Locate the cell with the specified text and output its (X, Y) center coordinate. 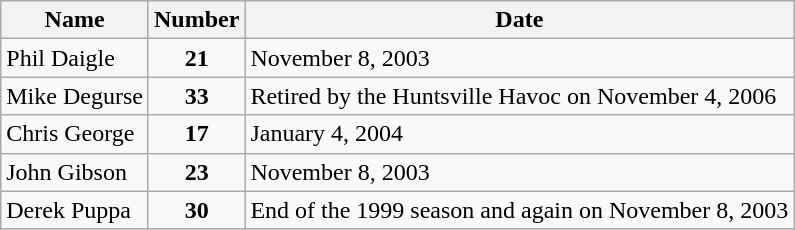
January 4, 2004 (520, 134)
30 (196, 210)
End of the 1999 season and again on November 8, 2003 (520, 210)
Date (520, 20)
Mike Degurse (75, 96)
Number (196, 20)
Retired by the Huntsville Havoc on November 4, 2006 (520, 96)
21 (196, 58)
33 (196, 96)
Derek Puppa (75, 210)
17 (196, 134)
Name (75, 20)
Chris George (75, 134)
John Gibson (75, 172)
23 (196, 172)
Phil Daigle (75, 58)
